Scan for the cell matching the given text and deliver its [x, y] coordinate at center. 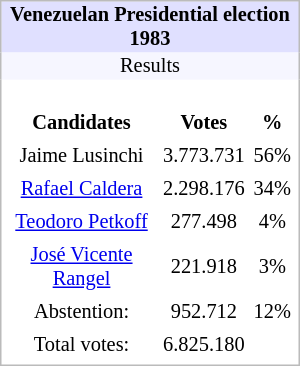
3.773.731 [204, 156]
4% [272, 222]
34% [272, 188]
277.498 [204, 222]
Rafael Caldera [81, 188]
Teodoro Petkoff [81, 222]
José Vicente Rangel [81, 266]
Results [150, 66]
3% [272, 266]
Venezuelan Presidential election 1983 [150, 27]
Jaime Lusinchi [81, 156]
Abstention: [81, 312]
Total votes: [81, 344]
Candidates [81, 122]
Votes [204, 122]
6.825.180 [204, 344]
56% [272, 156]
952.712 [204, 312]
2.298.176 [204, 188]
221.918 [204, 266]
% [272, 122]
12% [272, 312]
